Extract the [x, y] coordinate from the center of the cell holding the provided text.  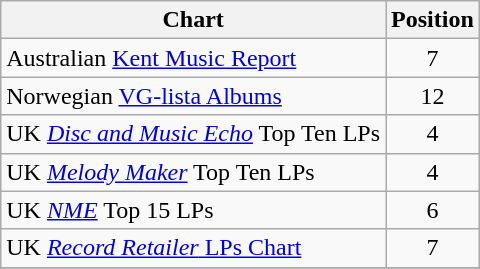
6 [433, 210]
Norwegian VG-lista Albums [194, 96]
UK NME Top 15 LPs [194, 210]
UK Record Retailer LPs Chart [194, 248]
Position [433, 20]
12 [433, 96]
Australian Kent Music Report [194, 58]
Chart [194, 20]
UK Melody Maker Top Ten LPs [194, 172]
UK Disc and Music Echo Top Ten LPs [194, 134]
